Pinpoint the cell where the given text exists, returning its (X, Y) midpoint coordinate. 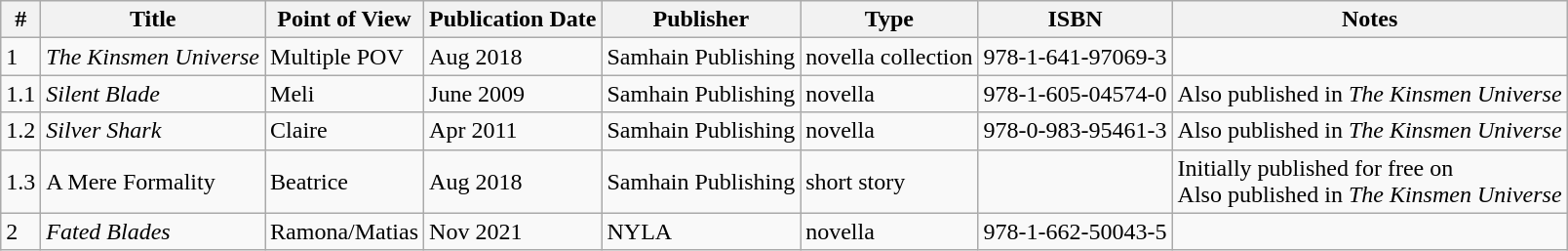
# (21, 20)
June 2009 (513, 94)
978-0-983-95461-3 (1075, 131)
1.3 (21, 182)
NYLA (701, 231)
Publication Date (513, 20)
Ramona/Matias (345, 231)
short story (889, 182)
2 (21, 231)
Claire (345, 131)
Publisher (701, 20)
Silent Blade (153, 94)
Fated Blades (153, 231)
1.2 (21, 131)
Meli (345, 94)
978-1-641-97069-3 (1075, 57)
Initially published for free on Also published in The Kinsmen Universe (1369, 182)
Notes (1369, 20)
Beatrice (345, 182)
Apr 2011 (513, 131)
novella collection (889, 57)
Silver Shark (153, 131)
Multiple POV (345, 57)
Type (889, 20)
978-1-662-50043-5 (1075, 231)
Nov 2021 (513, 231)
A Mere Formality (153, 182)
Title (153, 20)
The Kinsmen Universe (153, 57)
1.1 (21, 94)
1 (21, 57)
978-1-605-04574-0 (1075, 94)
Point of View (345, 20)
ISBN (1075, 20)
